Return the (x, y) coordinate for the center point of the cell that contains the specified text.  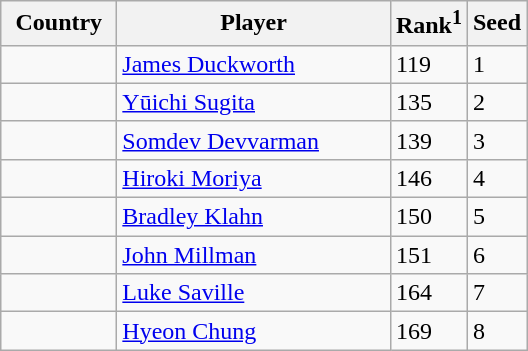
135 (428, 102)
Yūichi Sugita (254, 102)
2 (496, 102)
5 (496, 217)
1 (496, 64)
3 (496, 140)
8 (496, 331)
Seed (496, 24)
139 (428, 140)
Hiroki Moriya (254, 178)
Rank1 (428, 24)
169 (428, 331)
150 (428, 217)
James Duckworth (254, 64)
Luke Saville (254, 293)
146 (428, 178)
6 (496, 255)
164 (428, 293)
7 (496, 293)
Somdev Devvarman (254, 140)
4 (496, 178)
Player (254, 24)
Hyeon Chung (254, 331)
151 (428, 255)
119 (428, 64)
John Millman (254, 255)
Bradley Klahn (254, 217)
Country (59, 24)
